Extract the [X, Y] coordinate from the center of the cell holding the provided text.  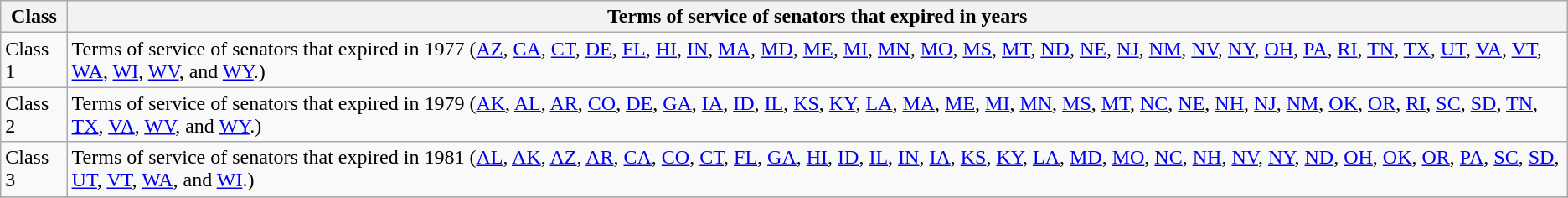
Terms of service of senators that expired in years [818, 17]
Class 2 [34, 114]
Class 3 [34, 169]
Class [34, 17]
Class 1 [34, 60]
